Determine the [X, Y] coordinate at the center of the cell enclosing the given text.  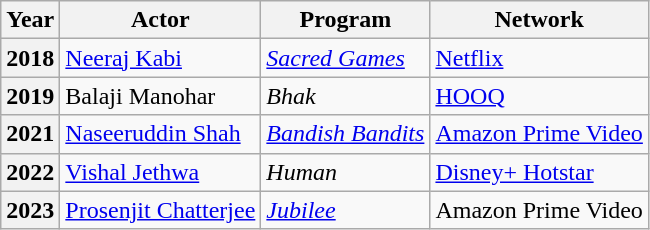
Actor [160, 20]
Balaji Manohar [160, 96]
Human [346, 172]
Year [30, 20]
2018 [30, 58]
2019 [30, 96]
Sacred Games [346, 58]
Vishal Jethwa [160, 172]
Disney+ Hotstar [539, 172]
Bandish Bandits [346, 134]
Neeraj Kabi [160, 58]
Program [346, 20]
Netflix [539, 58]
HOOQ [539, 96]
2021 [30, 134]
Bhak [346, 96]
Jubilee [346, 210]
Prosenjit Chatterjee [160, 210]
Naseeruddin Shah [160, 134]
2022 [30, 172]
Network [539, 20]
2023 [30, 210]
